Capture the cell that displays the provided text and extract its [X, Y] central coordinate. 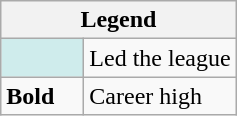
Legend [118, 20]
Career high [160, 96]
Led the league [160, 58]
Bold [42, 96]
